Output the (X, Y) coordinate of the center of the cell containing the given text.  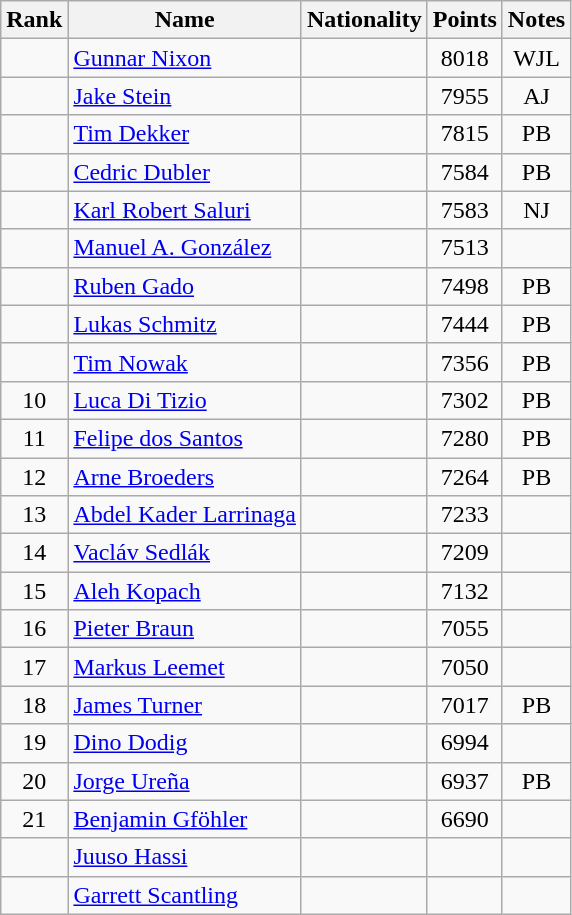
Tim Dekker (185, 134)
Markus Leemet (185, 667)
7302 (464, 400)
6937 (464, 781)
18 (34, 705)
James Turner (185, 705)
Juuso Hassi (185, 857)
Points (464, 20)
Name (185, 20)
Abdel Kader Larrinaga (185, 515)
14 (34, 553)
Gunnar Nixon (185, 58)
Rank (34, 20)
Benjamin Gföhler (185, 819)
7444 (464, 324)
Felipe dos Santos (185, 438)
Jake Stein (185, 96)
11 (34, 438)
12 (34, 477)
7264 (464, 477)
7513 (464, 248)
AJ (536, 96)
7356 (464, 362)
7815 (464, 134)
NJ (536, 210)
7017 (464, 705)
Ruben Gado (185, 286)
Pieter Braun (185, 629)
7280 (464, 438)
16 (34, 629)
WJL (536, 58)
7055 (464, 629)
19 (34, 743)
17 (34, 667)
7584 (464, 172)
7583 (464, 210)
15 (34, 591)
7233 (464, 515)
7209 (464, 553)
Vacláv Sedlák (185, 553)
Lukas Schmitz (185, 324)
Cedric Dubler (185, 172)
Aleh Kopach (185, 591)
Arne Broeders (185, 477)
6690 (464, 819)
Garrett Scantling (185, 895)
7498 (464, 286)
Karl Robert Saluri (185, 210)
7132 (464, 591)
6994 (464, 743)
Luca Di Tizio (185, 400)
Dino Dodig (185, 743)
Notes (536, 20)
7050 (464, 667)
8018 (464, 58)
Jorge Ureña (185, 781)
10 (34, 400)
21 (34, 819)
20 (34, 781)
Manuel A. González (185, 248)
13 (34, 515)
7955 (464, 96)
Tim Nowak (185, 362)
Nationality (364, 20)
